Return [x, y] of the center of cell containing provided text 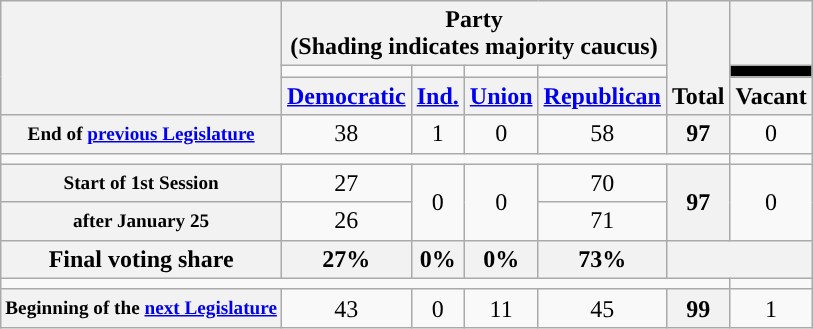
11 [501, 308]
Ind. [438, 96]
Vacant [771, 96]
45 [602, 308]
73% [602, 259]
26 [347, 221]
Party (Shading indicates majority caucus) [474, 34]
Beginning of the next Legislature [142, 308]
Final voting share [142, 259]
71 [602, 221]
43 [347, 308]
38 [347, 134]
99 [698, 308]
Total [698, 58]
70 [602, 183]
Start of 1st Session [142, 183]
58 [602, 134]
Republican [602, 96]
Union [501, 96]
after January 25 [142, 221]
27% [347, 259]
Democratic [347, 96]
End of previous Legislature [142, 134]
27 [347, 183]
